Scan for the cell matching the given text and deliver its [x, y] coordinate at center. 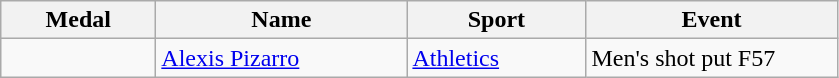
Sport [496, 20]
Athletics [496, 58]
Name [282, 20]
Alexis Pizarro [282, 58]
Event [712, 20]
Medal [78, 20]
Men's shot put F57 [712, 58]
